Search for the cell housing the specified text and yield its [x, y] center coordinate. 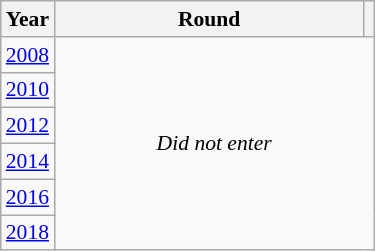
2010 [28, 90]
2012 [28, 126]
Did not enter [214, 144]
2016 [28, 197]
2018 [28, 233]
2008 [28, 55]
2014 [28, 162]
Year [28, 19]
Round [209, 19]
